Pinpoint the cell where the given text exists, returning its (X, Y) midpoint coordinate. 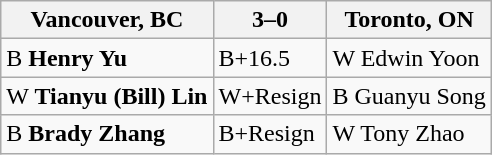
W+Resign (270, 96)
B Henry Yu (107, 58)
B+Resign (270, 134)
Toronto, ON (409, 20)
W Edwin Yoon (409, 58)
B Brady Zhang (107, 134)
W Tony Zhao (409, 134)
Vancouver, BC (107, 20)
B+16.5 (270, 58)
W Tianyu (Bill) Lin (107, 96)
3–0 (270, 20)
B Guanyu Song (409, 96)
